Extract the [X, Y] coordinate from the center of the cell holding the provided text.  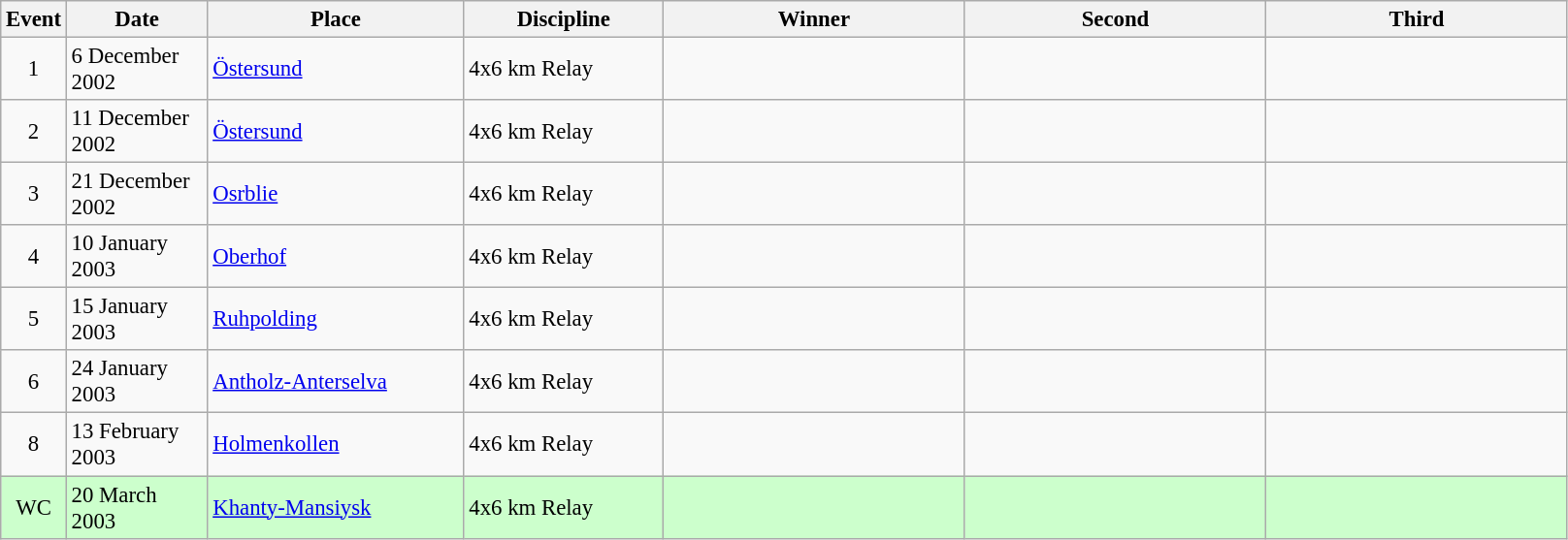
24 January 2003 [137, 382]
2 [34, 132]
Second [1116, 19]
1 [34, 70]
4 [34, 256]
Discipline [564, 19]
Event [34, 19]
3 [34, 194]
10 January 2003 [137, 256]
5 [34, 320]
Ruhpolding [336, 320]
20 March 2003 [137, 508]
11 December 2002 [137, 132]
Winner [815, 19]
13 February 2003 [137, 444]
8 [34, 444]
Date [137, 19]
Third [1417, 19]
Place [336, 19]
Khanty-Mansiysk [336, 508]
Osrblie [336, 194]
6 December 2002 [137, 70]
21 December 2002 [137, 194]
Oberhof [336, 256]
Antholz-Anterselva [336, 382]
Holmenkollen [336, 444]
6 [34, 382]
15 January 2003 [137, 320]
WC [34, 508]
